Determine the [X, Y] coordinate at the center of the cell enclosing the given text.  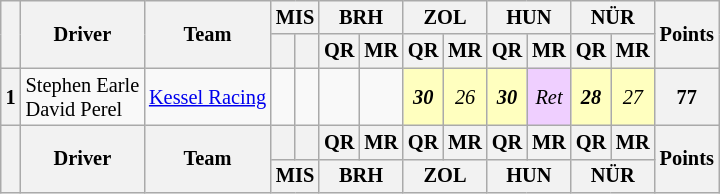
1 [11, 97]
77 [687, 97]
Ret [549, 97]
Kessel Racing [208, 97]
Stephen Earle David Perel [82, 97]
27 [633, 97]
26 [465, 97]
28 [591, 97]
